Scan for the cell matching the given text and deliver its [X, Y] coordinate at center. 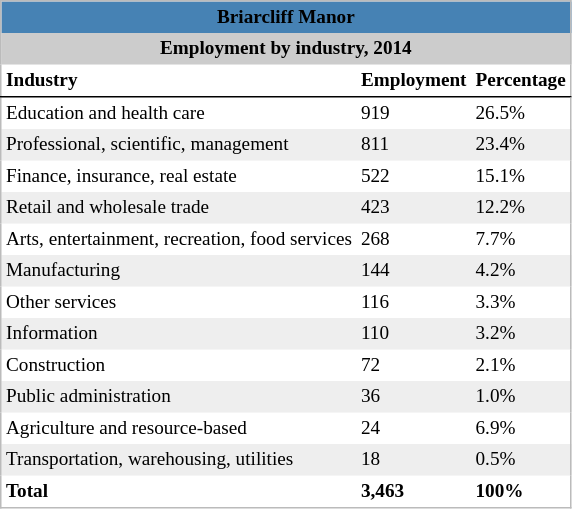
Education and health care [179, 113]
15.1% [521, 176]
Construction [179, 366]
2.1% [521, 366]
116 [414, 302]
Public administration [179, 397]
0.5% [521, 460]
Information [179, 334]
7.7% [521, 240]
Industry [179, 80]
36 [414, 397]
12.2% [521, 208]
Employment [414, 80]
Manufacturing [179, 271]
144 [414, 271]
6.9% [521, 428]
26.5% [521, 113]
522 [414, 176]
Agriculture and resource-based [179, 428]
Finance, insurance, real estate [179, 176]
Employment by industry, 2014 [286, 49]
Transportation, warehousing, utilities [179, 460]
3.3% [521, 302]
72 [414, 366]
Other services [179, 302]
24 [414, 428]
268 [414, 240]
811 [414, 145]
Briarcliff Manor [286, 17]
Arts, entertainment, recreation, food services [179, 240]
Retail and wholesale trade [179, 208]
23.4% [521, 145]
Percentage [521, 80]
3,463 [414, 492]
3.2% [521, 334]
Total [179, 492]
4.2% [521, 271]
Professional, scientific, management [179, 145]
110 [414, 334]
100% [521, 492]
423 [414, 208]
1.0% [521, 397]
919 [414, 113]
18 [414, 460]
